Locate the cell with the specified text and output its (X, Y) center coordinate. 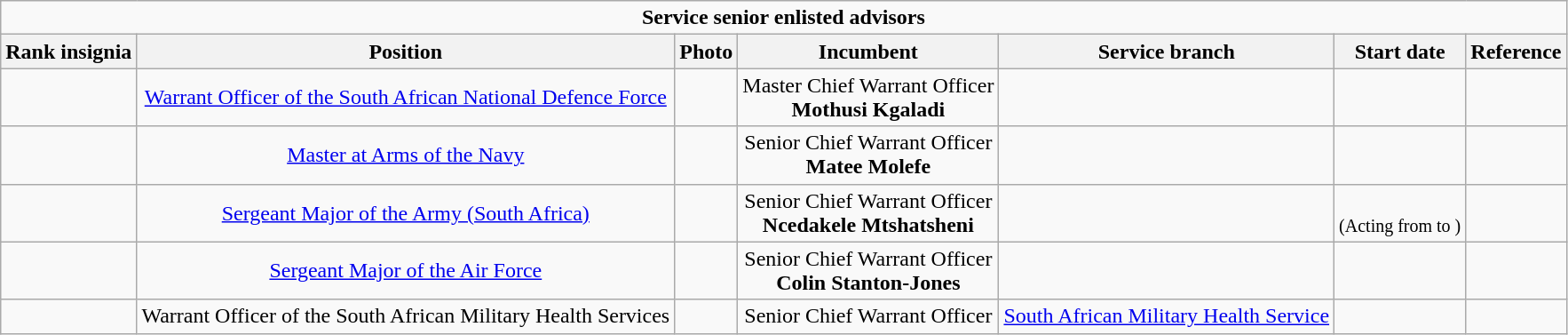
South African Military Health Service (1167, 316)
(Acting from to ) (1400, 213)
Start date (1400, 52)
Master Chief Warrant OfficerMothusi Kgaladi (868, 98)
Rank insignia (69, 52)
Photo (707, 52)
Senior Chief Warrant Officer (868, 316)
Warrant Officer of the South African Military Health Services (406, 316)
Sergeant Major of the Army (South Africa) (406, 213)
Senior Chief Warrant OfficerMatee Molefe (868, 155)
Reference (1517, 52)
Master at Arms of the Navy (406, 155)
Sergeant Major of the Air Force (406, 270)
Senior Chief Warrant OfficerNcedakele Mtshatsheni (868, 213)
Incumbent (868, 52)
Service branch (1167, 52)
Warrant Officer of the South African National Defence Force (406, 98)
Senior Chief Warrant OfficerColin Stanton-Jones (868, 270)
Position (406, 52)
Service senior enlisted advisors (783, 18)
